Provide the [X, Y] coordinate of the cell's center where the given text is located.  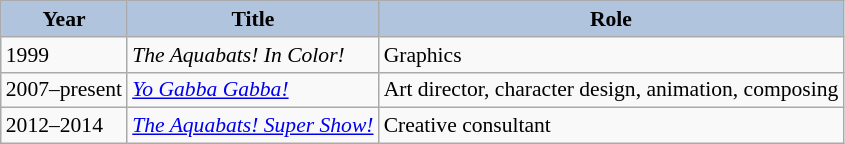
Title [252, 19]
Role [612, 19]
2012–2014 [64, 126]
Year [64, 19]
2007–present [64, 90]
Yo Gabba Gabba! [252, 90]
The Aquabats! Super Show! [252, 126]
Creative consultant [612, 126]
1999 [64, 55]
Graphics [612, 55]
Art director, character design, animation, composing [612, 90]
The Aquabats! In Color! [252, 55]
